Find where the given text appears and provide that cell's center as (X, Y) coordinate. 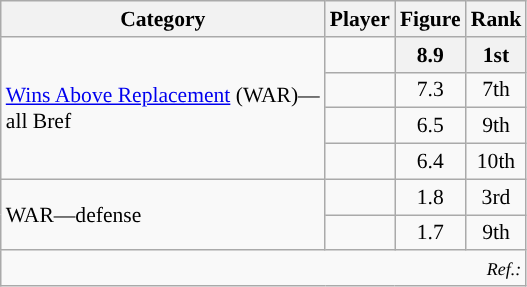
Figure (430, 19)
Player (360, 19)
1.8 (430, 197)
Ref.: (264, 269)
6.5 (430, 126)
1.7 (430, 233)
Wins Above Replacement (WAR)—all Bref (163, 108)
1st (496, 55)
WAR—defense (163, 214)
7th (496, 90)
10th (496, 162)
8.9 (430, 55)
6.4 (430, 162)
7.3 (430, 90)
3rd (496, 197)
Category (163, 19)
Rank (496, 19)
